Search for the cell housing the specified text and yield its (x, y) center coordinate. 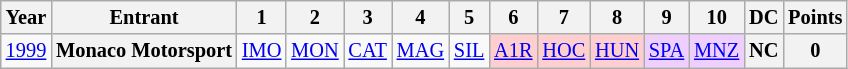
MNZ (716, 51)
HUN (617, 51)
MAG (420, 51)
Year (26, 17)
1999 (26, 51)
2 (314, 17)
Entrant (144, 17)
NC (764, 51)
9 (666, 17)
HOC (564, 51)
3 (368, 17)
7 (564, 17)
DC (764, 17)
8 (617, 17)
4 (420, 17)
Monaco Motorsport (144, 51)
SIL (469, 51)
SPA (666, 51)
CAT (368, 51)
0 (815, 51)
1 (262, 17)
10 (716, 17)
6 (513, 17)
Points (815, 17)
A1R (513, 51)
IMO (262, 51)
MON (314, 51)
5 (469, 17)
